Detect which cell encompasses the target text, then output its (X, Y) center coordinate. 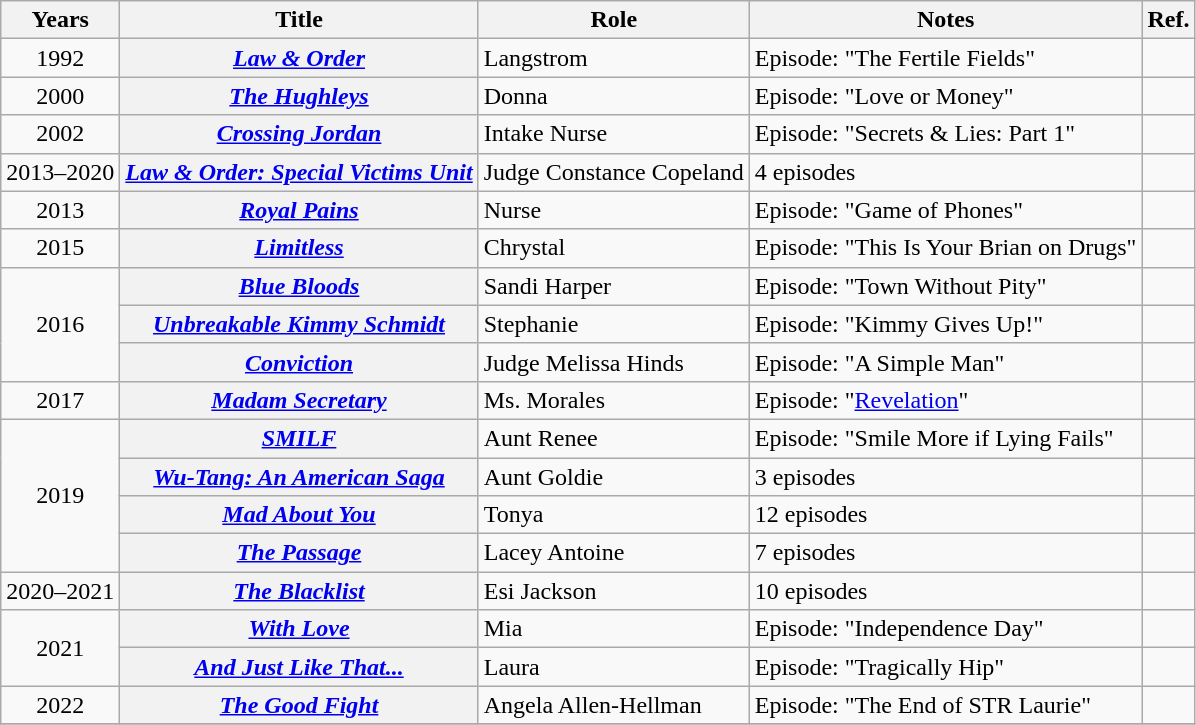
Role (614, 20)
Conviction (299, 362)
3 episodes (946, 477)
Notes (946, 20)
2020–2021 (60, 591)
Episode: "Tragically Hip" (946, 667)
Crossing Jordan (299, 134)
Sandi Harper (614, 286)
Episode: "Smile More if Lying Fails" (946, 438)
2000 (60, 96)
2022 (60, 705)
Mia (614, 629)
2013 (60, 210)
12 episodes (946, 515)
4 episodes (946, 172)
Ms. Morales (614, 400)
Episode: "Secrets & Lies: Part 1" (946, 134)
Title (299, 20)
Law & Order (299, 58)
Blue Bloods (299, 286)
2015 (60, 248)
The Passage (299, 553)
SMILF (299, 438)
Episode: "The Fertile Fields" (946, 58)
Laura (614, 667)
The Good Fight (299, 705)
Aunt Goldie (614, 477)
2016 (60, 324)
Wu-Tang: An American Saga (299, 477)
Episode: "Revelation" (946, 400)
Aunt Renee (614, 438)
7 episodes (946, 553)
Stephanie (614, 324)
Law & Order: Special Victims Unit (299, 172)
And Just Like That... (299, 667)
Langstrom (614, 58)
The Hughleys (299, 96)
Royal Pains (299, 210)
Episode: "Independence Day" (946, 629)
Angela Allen-Hellman (614, 705)
Ref. (1168, 20)
2002 (60, 134)
Years (60, 20)
2013–2020 (60, 172)
Mad About You (299, 515)
Episode: "The End of STR Laurie" (946, 705)
2021 (60, 648)
With Love (299, 629)
2017 (60, 400)
Tonya (614, 515)
2019 (60, 495)
Episode: "This Is Your Brian on Drugs" (946, 248)
Episode: "Town Without Pity" (946, 286)
Donna (614, 96)
Lacey Antoine (614, 553)
Unbreakable Kimmy Schmidt (299, 324)
Episode: "Game of Phones" (946, 210)
Nurse (614, 210)
Limitless (299, 248)
Chrystal (614, 248)
Episode: "Kimmy Gives Up!" (946, 324)
10 episodes (946, 591)
1992 (60, 58)
Esi Jackson (614, 591)
Episode: "Love or Money" (946, 96)
Episode: "A Simple Man" (946, 362)
Judge Constance Copeland (614, 172)
Madam Secretary (299, 400)
Intake Nurse (614, 134)
Judge Melissa Hinds (614, 362)
The Blacklist (299, 591)
